Find where the given text appears and provide that cell's center as (X, Y) coordinate. 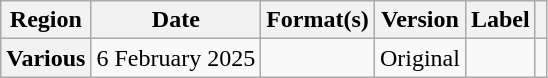
Various (46, 58)
Version (420, 20)
Label (500, 20)
Format(s) (318, 20)
Region (46, 20)
Date (176, 20)
Original (420, 58)
6 February 2025 (176, 58)
